Return the [x, y] coordinate for the center point of the cell that contains the specified text.  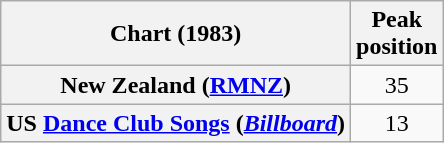
35 [397, 85]
New Zealand (RMNZ) [176, 85]
Peakposition [397, 34]
US Dance Club Songs (Billboard) [176, 123]
Chart (1983) [176, 34]
13 [397, 123]
